Return the (X, Y) coordinate for the center point of the cell that contains the specified text.  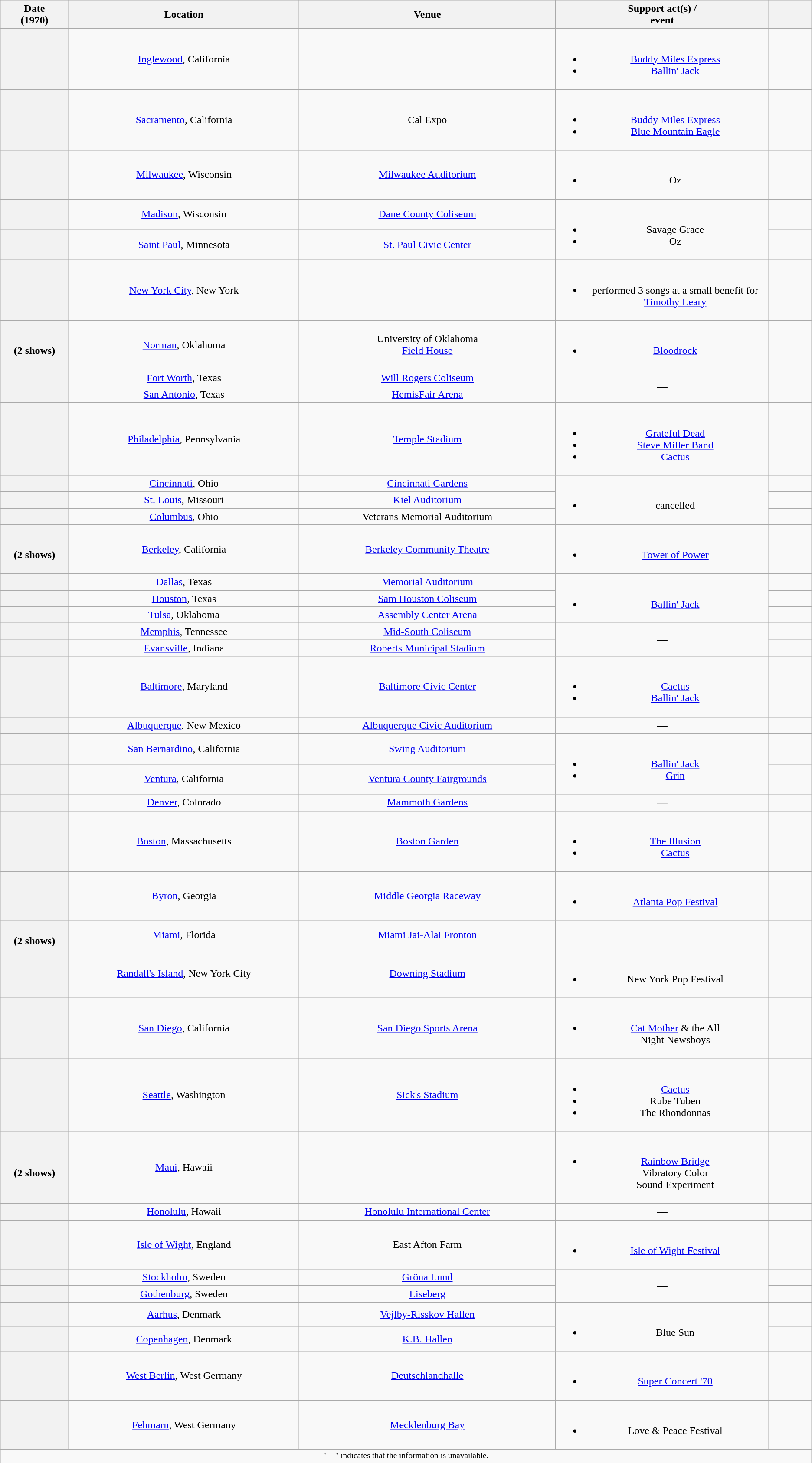
Maui, Hawaii (184, 1168)
HemisFair Arena (428, 394)
Middle Georgia Raceway (428, 896)
Downing Stadium (428, 973)
St. Paul Civic Center (428, 245)
Albuquerque Civic Auditorium (428, 725)
Isle of Wight Festival (662, 1245)
Veterans Memorial Auditorium (428, 517)
Date(1970) (35, 15)
Sam Houston Coliseum (428, 599)
Bloodrock (662, 345)
Roberts Municipal Stadium (428, 648)
Berkeley, California (184, 549)
Mid-South Coliseum (428, 632)
Temple Stadium (428, 439)
Miami, Florida (184, 934)
West Berlin, West Germany (184, 1376)
Liseberg (428, 1294)
Byron, Georgia (184, 896)
Berkeley Community Theatre (428, 549)
Dallas, Texas (184, 582)
Sacramento, California (184, 120)
Fort Worth, Texas (184, 378)
Rainbow Bridge Vibratory Color Sound Experiment (662, 1168)
Evansville, Indiana (184, 648)
Ventura, California (184, 779)
Super Concert '70 (662, 1376)
Will Rogers Coliseum (428, 378)
Oz (662, 174)
Venue (428, 15)
San Antonio, Texas (184, 394)
Honolulu, Hawaii (184, 1212)
Ventura County Fairgrounds (428, 779)
Randall's Island, New York City (184, 973)
cancelled (662, 500)
The IllusionCactus (662, 841)
Isle of Wight, England (184, 1245)
CactusBallin' Jack (662, 687)
Ballin' Jack (662, 599)
performed 3 songs at a small benefit for Timothy Leary (662, 290)
San Bernardino, California (184, 749)
Columbus, Ohio (184, 517)
"—" indicates that the information is unavailable. (406, 1456)
Seattle, Washington (184, 1095)
Memphis, Tennessee (184, 632)
San Diego Sports Arena (428, 1028)
Madison, Wisconsin (184, 214)
Gröna Lund (428, 1277)
Houston, Texas (184, 599)
Memorial Auditorium (428, 582)
Copenhagen, Denmark (184, 1339)
Boston, Massachusetts (184, 841)
Stockholm, Sweden (184, 1277)
Support act(s) /event (662, 15)
Cat Mother & the All Night Newsboys (662, 1028)
Blue Sun (662, 1326)
Love & Peace Festival (662, 1424)
Kiel Auditorium (428, 500)
Sick's Stadium (428, 1095)
Grateful DeadSteve Miller BandCactus (662, 439)
CactusRube TubenThe Rhondonnas (662, 1095)
East Afton Farm (428, 1245)
New York Pop Festival (662, 973)
Miami Jai-Alai Fronton (428, 934)
Saint Paul, Minnesota (184, 245)
San Diego, California (184, 1028)
Vejlby-Risskov Hallen (428, 1314)
Aarhus, Denmark (184, 1314)
Deutschlandhalle (428, 1376)
St. Louis, Missouri (184, 500)
Philadelphia, Pennsylvania (184, 439)
Honolulu International Center (428, 1212)
Milwaukee, Wisconsin (184, 174)
Gothenburg, Sweden (184, 1294)
Mecklenburg Bay (428, 1424)
Dane County Coliseum (428, 214)
Boston Garden (428, 841)
Swing Auditorium (428, 749)
Cal Expo (428, 120)
New York City, New York (184, 290)
Tower of Power (662, 549)
Ballin' JackGrin (662, 764)
K.B. Hallen (428, 1339)
Atlanta Pop Festival (662, 896)
Savage GraceOz (662, 229)
Buddy Miles ExpressBlue Mountain Eagle (662, 120)
Location (184, 15)
Norman, Oklahoma (184, 345)
Inglewood, California (184, 59)
Fehmarn, West Germany (184, 1424)
Mammoth Gardens (428, 802)
University of OklahomaField House (428, 345)
Cincinnati Gardens (428, 483)
Cincinnati, Ohio (184, 483)
Baltimore Civic Center (428, 687)
Baltimore, Maryland (184, 687)
Albuquerque, New Mexico (184, 725)
Buddy Miles ExpressBallin' Jack (662, 59)
Assembly Center Arena (428, 615)
Denver, Colorado (184, 802)
Tulsa, Oklahoma (184, 615)
Milwaukee Auditorium (428, 174)
